Pinpoint the cell where the given text exists, returning its [x, y] midpoint coordinate. 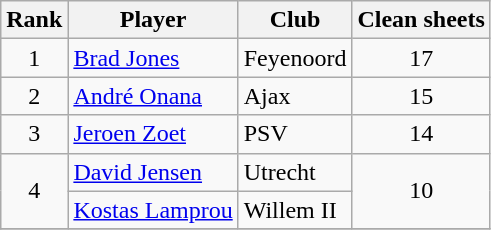
Utrecht [295, 172]
David Jensen [153, 172]
Jeroen Zoet [153, 134]
15 [421, 96]
Willem II [295, 210]
Brad Jones [153, 58]
PSV [295, 134]
1 [34, 58]
10 [421, 191]
17 [421, 58]
Ajax [295, 96]
Player [153, 20]
2 [34, 96]
Feyenoord [295, 58]
Clean sheets [421, 20]
4 [34, 191]
André Onana [153, 96]
Rank [34, 20]
3 [34, 134]
Club [295, 20]
14 [421, 134]
Kostas Lamprou [153, 210]
